Scan for the cell matching the given text and deliver its (x, y) coordinate at center. 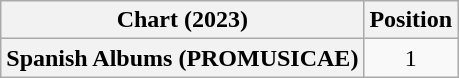
Chart (2023) (182, 20)
Position (411, 20)
1 (411, 58)
Spanish Albums (PROMUSICAE) (182, 58)
